Capture the cell that displays the provided text and extract its (x, y) central coordinate. 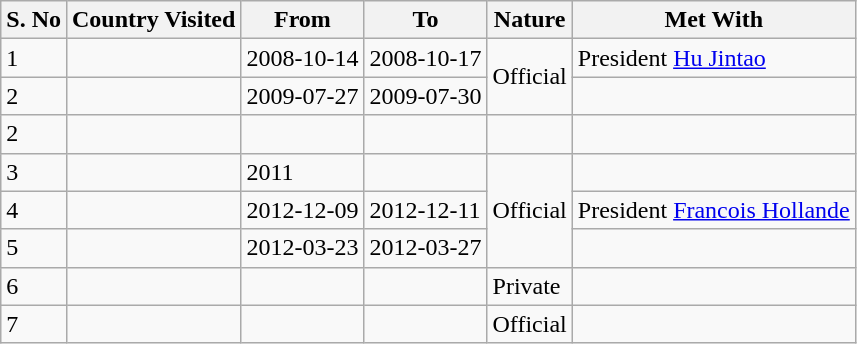
Country Visited (153, 20)
S. No (34, 20)
4 (34, 210)
2012-03-27 (426, 248)
2012-03-23 (302, 248)
2012-12-11 (426, 210)
7 (34, 324)
Nature (530, 20)
To (426, 20)
From (302, 20)
Private (530, 286)
2011 (302, 172)
6 (34, 286)
2008-10-14 (302, 58)
2009-07-27 (302, 96)
President Francois Hollande (714, 210)
2008-10-17 (426, 58)
Met With (714, 20)
1 (34, 58)
2009-07-30 (426, 96)
5 (34, 248)
3 (34, 172)
2012-12-09 (302, 210)
President Hu Jintao (714, 58)
